From the cell containing the given text, extract its center point as [x, y] coordinate. 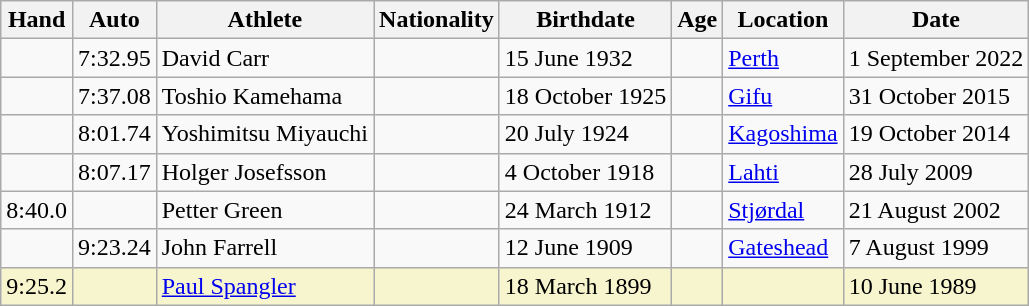
Date [936, 20]
18 October 1925 [585, 96]
David Carr [264, 58]
1 September 2022 [936, 58]
19 October 2014 [936, 134]
4 October 1918 [585, 172]
Athlete [264, 20]
John Farrell [264, 248]
7:37.08 [114, 96]
12 June 1909 [585, 248]
Hand [37, 20]
8:01.74 [114, 134]
Age [698, 20]
Nationality [437, 20]
9:23.24 [114, 248]
8:40.0 [37, 210]
Holger Josefsson [264, 172]
15 June 1932 [585, 58]
21 August 2002 [936, 210]
Paul Spangler [264, 286]
8:07.17 [114, 172]
Yoshimitsu Miyauchi [264, 134]
18 March 1899 [585, 286]
Gifu [783, 96]
Gateshead [783, 248]
Location [783, 20]
10 June 1989 [936, 286]
Kagoshima [783, 134]
31 October 2015 [936, 96]
Stjørdal [783, 210]
20 July 1924 [585, 134]
Perth [783, 58]
7:32.95 [114, 58]
9:25.2 [37, 286]
7 August 1999 [936, 248]
28 July 2009 [936, 172]
24 March 1912 [585, 210]
Birthdate [585, 20]
Auto [114, 20]
Petter Green [264, 210]
Lahti [783, 172]
Toshio Kamehama [264, 96]
